Return the (X, Y) coordinate for the center point of the cell that contains the specified text.  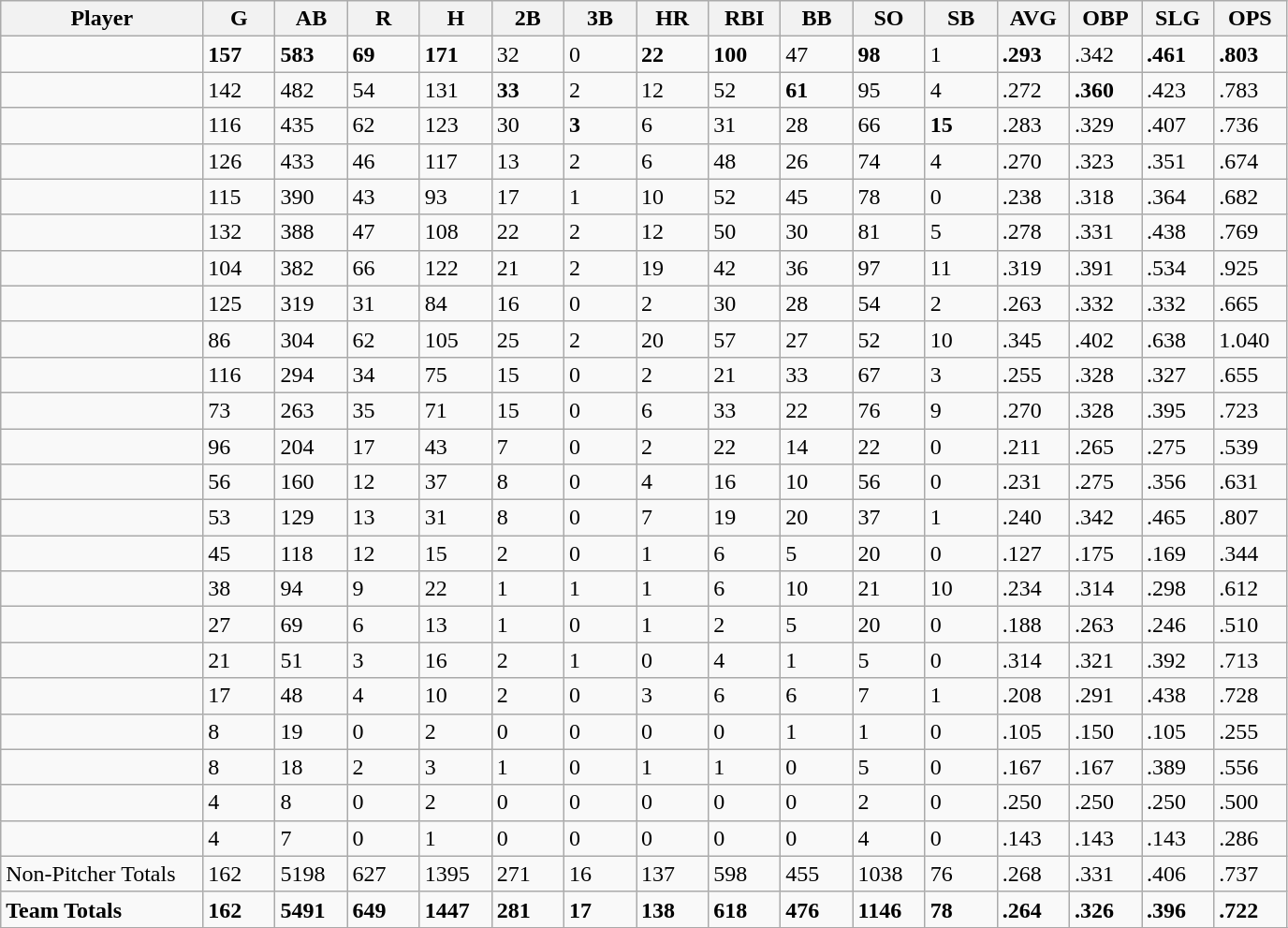
.510 (1251, 625)
2B (528, 19)
129 (311, 518)
.231 (1033, 482)
.682 (1251, 197)
Non-Pitcher Totals (102, 874)
.327 (1178, 375)
118 (311, 553)
388 (311, 232)
.351 (1178, 161)
649 (384, 909)
.395 (1178, 410)
1447 (455, 909)
.631 (1251, 482)
Player (102, 19)
57 (745, 339)
390 (311, 197)
34 (384, 375)
.286 (1251, 838)
598 (745, 874)
304 (311, 339)
.188 (1033, 625)
1395 (455, 874)
.272 (1033, 90)
.736 (1251, 125)
.807 (1251, 518)
.360 (1105, 90)
5198 (311, 874)
132 (240, 232)
.396 (1178, 909)
.321 (1105, 660)
160 (311, 482)
.291 (1105, 696)
.356 (1178, 482)
104 (240, 268)
.925 (1251, 268)
.345 (1033, 339)
96 (240, 447)
81 (889, 232)
.407 (1178, 125)
105 (455, 339)
137 (672, 874)
.723 (1251, 410)
.722 (1251, 909)
.268 (1033, 874)
131 (455, 90)
.344 (1251, 553)
583 (311, 54)
.655 (1251, 375)
98 (889, 54)
100 (745, 54)
.728 (1251, 696)
.211 (1033, 447)
84 (455, 303)
123 (455, 125)
75 (455, 375)
RBI (745, 19)
171 (455, 54)
86 (240, 339)
14 (816, 447)
433 (311, 161)
382 (311, 268)
.364 (1178, 197)
627 (384, 874)
18 (311, 767)
G (240, 19)
.769 (1251, 232)
482 (311, 90)
.612 (1251, 589)
AB (311, 19)
25 (528, 339)
1.040 (1251, 339)
476 (816, 909)
95 (889, 90)
.265 (1105, 447)
.326 (1105, 909)
117 (455, 161)
142 (240, 90)
271 (528, 874)
BB (816, 19)
61 (816, 90)
SO (889, 19)
SB (960, 19)
.461 (1178, 54)
.465 (1178, 518)
125 (240, 303)
.737 (1251, 874)
.127 (1033, 553)
93 (455, 197)
157 (240, 54)
.169 (1178, 553)
.238 (1033, 197)
50 (745, 232)
122 (455, 268)
H (455, 19)
.392 (1178, 660)
OPS (1251, 19)
294 (311, 375)
.713 (1251, 660)
.391 (1105, 268)
HR (672, 19)
.283 (1033, 125)
R (384, 19)
455 (816, 874)
435 (311, 125)
.150 (1105, 731)
26 (816, 161)
204 (311, 447)
.246 (1178, 625)
53 (240, 518)
115 (240, 197)
.665 (1251, 303)
.293 (1033, 54)
.556 (1251, 767)
71 (455, 410)
74 (889, 161)
46 (384, 161)
.402 (1105, 339)
51 (311, 660)
.406 (1178, 874)
97 (889, 268)
73 (240, 410)
3B (599, 19)
1038 (889, 874)
618 (745, 909)
42 (745, 268)
.278 (1033, 232)
AVG (1033, 19)
5491 (311, 909)
.803 (1251, 54)
126 (240, 161)
38 (240, 589)
.234 (1033, 589)
281 (528, 909)
32 (528, 54)
.298 (1178, 589)
36 (816, 268)
.208 (1033, 696)
11 (960, 268)
.534 (1178, 268)
.674 (1251, 161)
.389 (1178, 767)
OBP (1105, 19)
138 (672, 909)
319 (311, 303)
.539 (1251, 447)
263 (311, 410)
35 (384, 410)
.264 (1033, 909)
.175 (1105, 553)
.323 (1105, 161)
.329 (1105, 125)
1146 (889, 909)
.500 (1251, 803)
.638 (1178, 339)
.240 (1033, 518)
.318 (1105, 197)
SLG (1178, 19)
108 (455, 232)
Team Totals (102, 909)
.783 (1251, 90)
.319 (1033, 268)
.423 (1178, 90)
67 (889, 375)
94 (311, 589)
